Scan for the cell matching the given text and deliver its (x, y) coordinate at center. 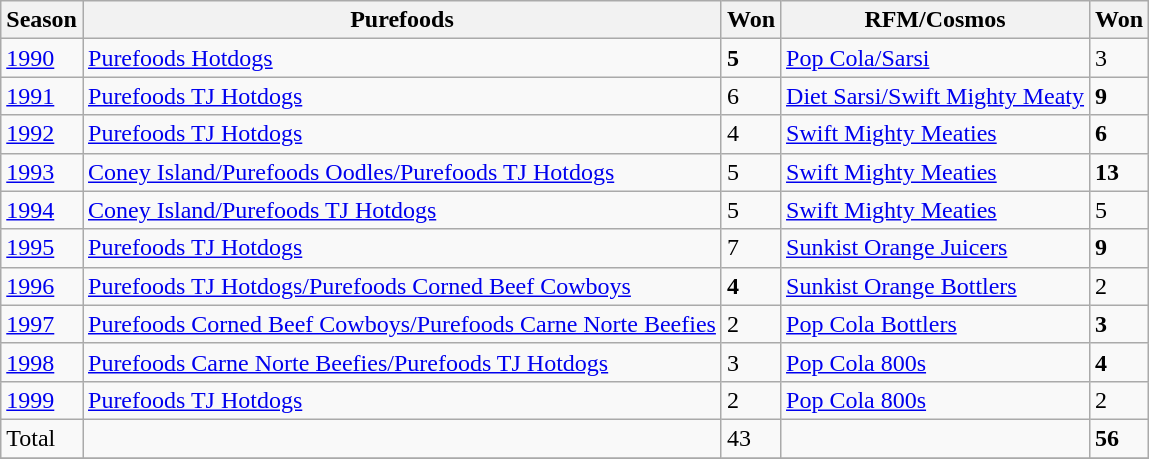
1990 (42, 58)
Purefoods Carne Norte Beefies/Purefoods TJ Hotdogs (402, 362)
Coney Island/Purefoods TJ Hotdogs (402, 210)
7 (750, 248)
Season (42, 20)
Purefoods Hotdogs (402, 58)
Sunkist Orange Bottlers (936, 286)
1998 (42, 362)
Purefoods TJ Hotdogs/Purefoods Corned Beef Cowboys (402, 286)
13 (1120, 172)
Diet Sarsi/Swift Mighty Meaty (936, 96)
1993 (42, 172)
1999 (42, 400)
1996 (42, 286)
Sunkist Orange Juicers (936, 248)
Coney Island/Purefoods Oodles/Purefoods TJ Hotdogs (402, 172)
1995 (42, 248)
1992 (42, 134)
43 (750, 438)
Pop Cola/Sarsi (936, 58)
Pop Cola Bottlers (936, 324)
Purefoods (402, 20)
RFM/Cosmos (936, 20)
1997 (42, 324)
Total (42, 438)
Purefoods Corned Beef Cowboys/Purefoods Carne Norte Beefies (402, 324)
56 (1120, 438)
1994 (42, 210)
1991 (42, 96)
